Detect which cell encompasses the target text, then output its [X, Y] center coordinate. 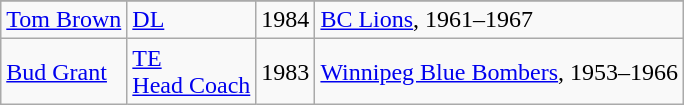
1984 [286, 20]
BC Lions, 1961–1967 [500, 20]
TEHead Coach [192, 72]
1983 [286, 72]
Tom Brown [64, 20]
Bud Grant [64, 72]
Winnipeg Blue Bombers, 1953–1966 [500, 72]
DL [192, 20]
